Detect which cell encompasses the target text, then output its (X, Y) center coordinate. 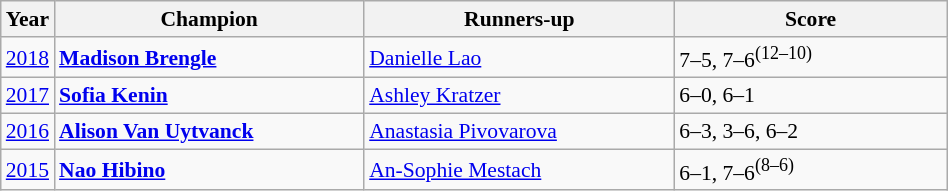
6–1, 7–6(8–6) (810, 170)
An-Sophie Mestach (519, 170)
Anastasia Pivovarova (519, 132)
2018 (28, 58)
2016 (28, 132)
7–5, 7–6(12–10) (810, 58)
6–0, 6–1 (810, 96)
Champion (209, 19)
2017 (28, 96)
2015 (28, 170)
Ashley Kratzer (519, 96)
Alison Van Uytvanck (209, 132)
Runners-up (519, 19)
Sofia Kenin (209, 96)
Madison Brengle (209, 58)
Year (28, 19)
Score (810, 19)
Nao Hibino (209, 170)
6–3, 3–6, 6–2 (810, 132)
Danielle Lao (519, 58)
